From the cell containing the given text, extract its center point as (x, y) coordinate. 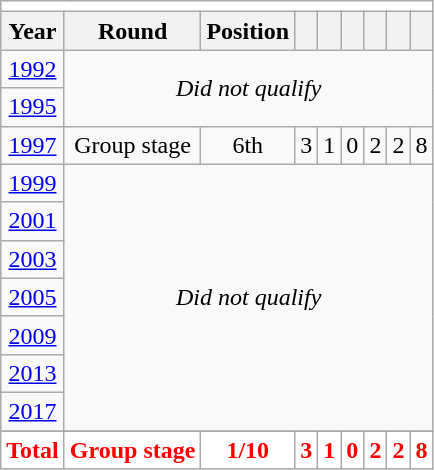
2017 (33, 411)
1995 (33, 107)
2001 (33, 221)
1997 (33, 145)
2003 (33, 259)
Position (248, 31)
Year (33, 31)
1/10 (248, 449)
Total (33, 449)
2009 (33, 335)
1999 (33, 183)
2005 (33, 297)
2013 (33, 373)
6th (248, 145)
Round (132, 31)
1992 (33, 69)
